Output the [X, Y] coordinate of the center of the cell containing the given text.  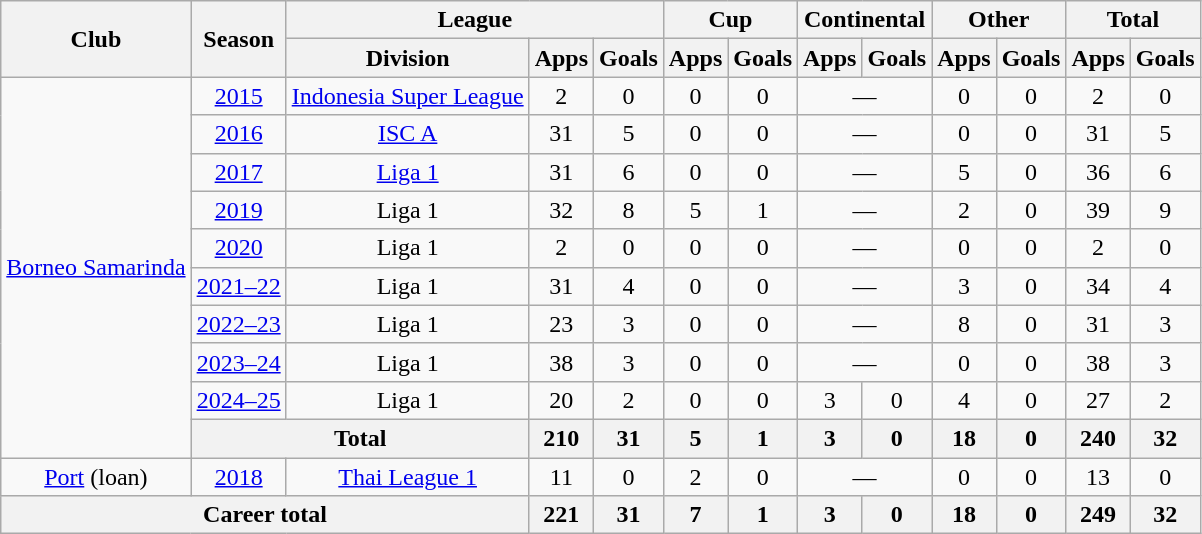
34 [1098, 286]
Cup [730, 20]
Career total [265, 515]
249 [1098, 515]
Borneo Samarinda [96, 268]
2021–22 [238, 286]
2016 [238, 134]
20 [561, 400]
Club [96, 39]
39 [1098, 210]
221 [561, 515]
13 [1098, 477]
Season [238, 39]
Indonesia Super League [408, 96]
2023–24 [238, 362]
7 [695, 515]
36 [1098, 172]
Other [999, 20]
27 [1098, 400]
Division [408, 58]
9 [1165, 210]
11 [561, 477]
210 [561, 438]
ISC A [408, 134]
2024–25 [238, 400]
2020 [238, 248]
Continental [865, 20]
2018 [238, 477]
Port (loan) [96, 477]
2017 [238, 172]
2022–23 [238, 324]
League [474, 20]
23 [561, 324]
2019 [238, 210]
Thai League 1 [408, 477]
240 [1098, 438]
2015 [238, 96]
